Identify which cell holds the provided text, then report its [x, y] central coordinate. 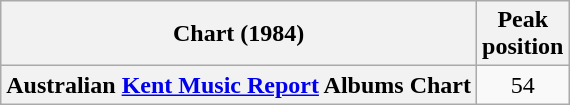
Peakposition [523, 34]
54 [523, 85]
Australian Kent Music Report Albums Chart [239, 85]
Chart (1984) [239, 34]
